Search for the cell housing the specified text and yield its [x, y] center coordinate. 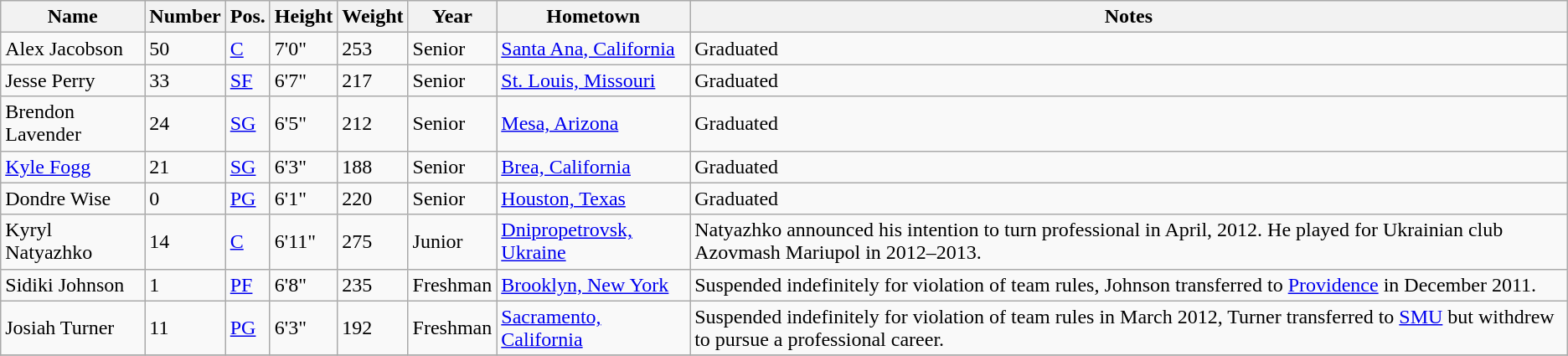
Notes [1129, 17]
14 [185, 241]
Kyryl Natyazhko [73, 241]
Sacramento, California [593, 328]
Hometown [593, 17]
6'1" [303, 199]
Alex Jacobson [73, 49]
Mesa, Arizona [593, 124]
6'8" [303, 285]
Sidiki Johnson [73, 285]
Suspended indefinitely for violation of team rules in March 2012, Turner transferred to SMU but withdrew to pursue a professional career. [1129, 328]
220 [373, 199]
Brooklyn, New York [593, 285]
PF [248, 285]
Suspended indefinitely for violation of team rules, Johnson transferred to Providence in December 2011. [1129, 285]
188 [373, 167]
Dondre Wise [73, 199]
6'5" [303, 124]
Dnipropetrovsk, Ukraine [593, 241]
Pos. [248, 17]
Number [185, 17]
217 [373, 80]
0 [185, 199]
Junior [452, 241]
6'7" [303, 80]
Kyle Fogg [73, 167]
192 [373, 328]
212 [373, 124]
Santa Ana, California [593, 49]
Weight [373, 17]
7'0" [303, 49]
253 [373, 49]
St. Louis, Missouri [593, 80]
Brendon Lavender [73, 124]
6'11" [303, 241]
24 [185, 124]
21 [185, 167]
235 [373, 285]
33 [185, 80]
50 [185, 49]
Josiah Turner [73, 328]
Name [73, 17]
11 [185, 328]
Jesse Perry [73, 80]
Houston, Texas [593, 199]
1 [185, 285]
275 [373, 241]
Natyazhko announced his intention to turn professional in April, 2012. He played for Ukrainian club Azovmash Mariupol in 2012–2013. [1129, 241]
Height [303, 17]
Year [452, 17]
Brea, California [593, 167]
SF [248, 80]
